Return the (x, y) coordinate for the center point of the cell that contains the specified text.  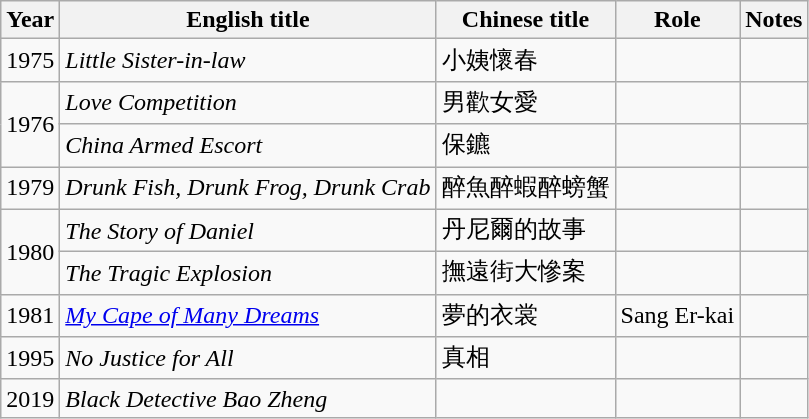
Notes (774, 20)
Role (678, 20)
2019 (30, 398)
醉魚醉蝦醉螃蟹 (526, 188)
1980 (30, 252)
Sang Er-kai (678, 316)
English title (248, 20)
丹尼爾的故事 (526, 230)
1979 (30, 188)
Drunk Fish, Drunk Frog, Drunk Crab (248, 188)
夢的衣裳 (526, 316)
1976 (30, 124)
1981 (30, 316)
保鑣 (526, 146)
撫遠街大慘案 (526, 274)
My Cape of Many Dreams (248, 316)
Black Detective Bao Zheng (248, 398)
Little Sister-in-law (248, 60)
The Tragic Explosion (248, 274)
小姨懷春 (526, 60)
No Justice for All (248, 358)
真相 (526, 358)
China Armed Escort (248, 146)
1975 (30, 60)
男歡女愛 (526, 102)
Chinese title (526, 20)
The Story of Daniel (248, 230)
Love Competition (248, 102)
Year (30, 20)
1995 (30, 358)
